Identify which cell holds the provided text, then report its (x, y) central coordinate. 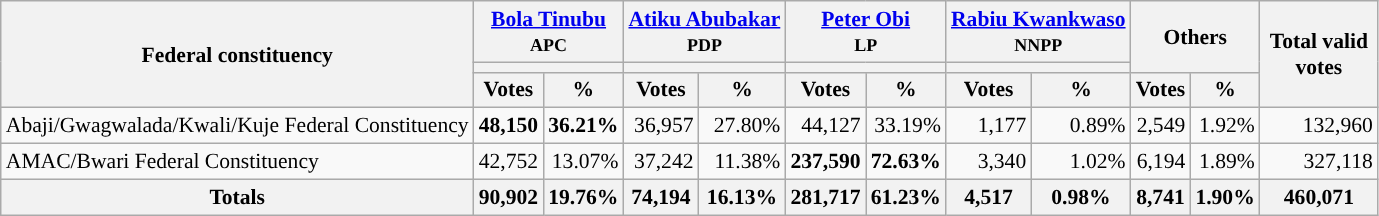
Total valid votes (1319, 54)
Totals (238, 197)
460,071 (1319, 197)
1,177 (988, 126)
6,194 (1161, 162)
36.21% (583, 126)
327,118 (1319, 162)
2,549 (1161, 126)
Bola TinubuAPC (549, 32)
33.19% (906, 126)
72.63% (906, 162)
1.92% (1224, 126)
0.98% (1080, 197)
1.89% (1224, 162)
19.76% (583, 197)
48,150 (508, 126)
27.80% (742, 126)
0.89% (1080, 126)
13.07% (583, 162)
Abaji/Gwagwalada/Kwali/Kuje Federal Constituency (238, 126)
Atiku AbubakarPDP (704, 32)
1.90% (1224, 197)
Peter ObiLP (866, 32)
36,957 (660, 126)
44,127 (825, 126)
90,902 (508, 197)
3,340 (988, 162)
8,741 (1161, 197)
237,590 (825, 162)
Others (1196, 36)
61.23% (906, 197)
37,242 (660, 162)
AMAC/Bwari Federal Constituency (238, 162)
74,194 (660, 197)
1.02% (1080, 162)
132,960 (1319, 126)
16.13% (742, 197)
Rabiu KwankwasoNNPP (1038, 32)
42,752 (508, 162)
11.38% (742, 162)
Federal constituency (238, 54)
4,517 (988, 197)
281,717 (825, 197)
